Pinpoint the cell where the given text exists, returning its [x, y] midpoint coordinate. 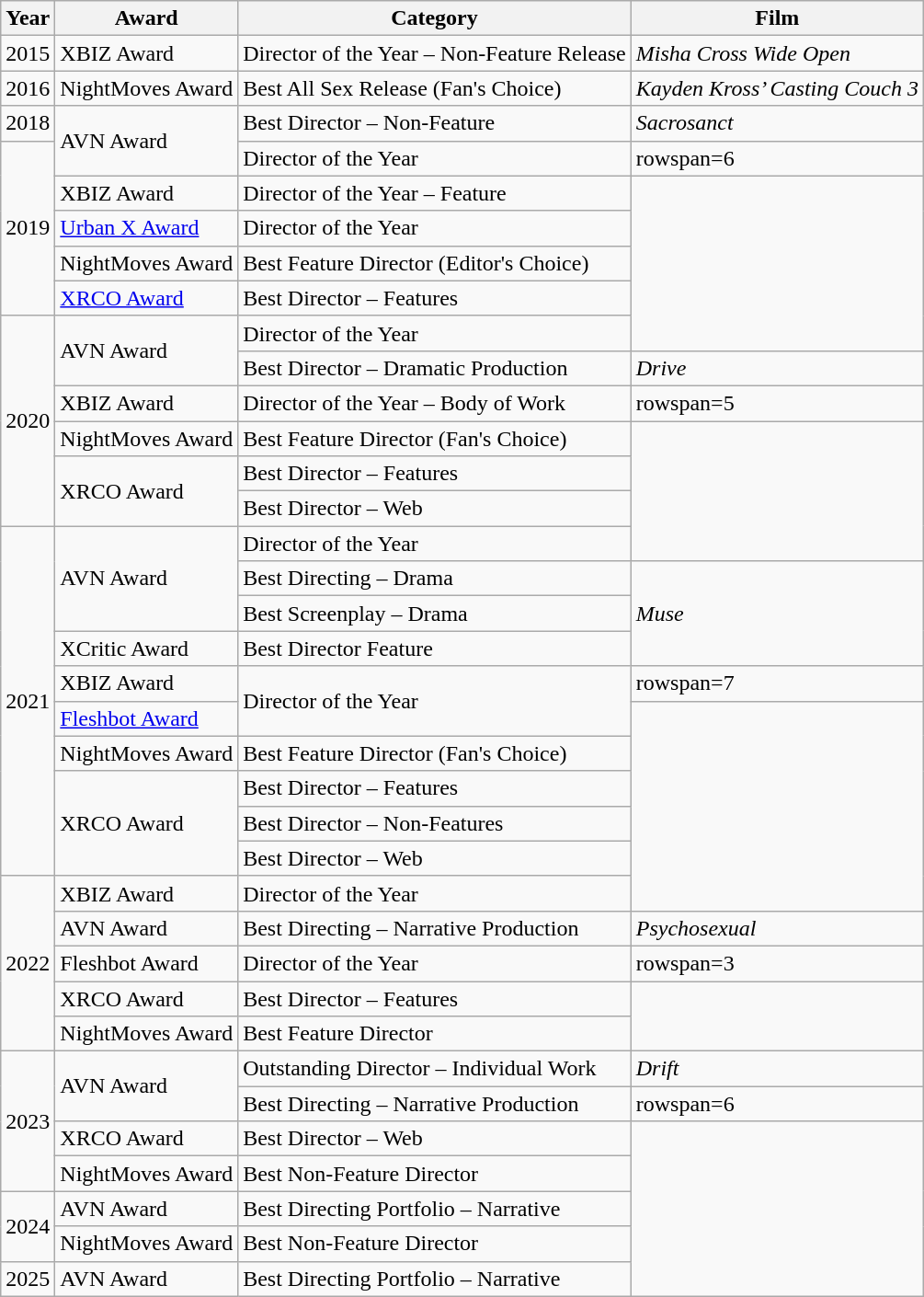
Best Director – Non-Features [435, 823]
2024 [28, 1226]
Best Director – Dramatic Production [435, 368]
Award [147, 18]
Film [777, 18]
2015 [28, 53]
2022 [28, 963]
2016 [28, 88]
Best Director Feature [435, 648]
Muse [777, 614]
Director of the Year – Feature [435, 193]
2018 [28, 123]
rowspan=3 [777, 963]
Misha Cross Wide Open [777, 53]
rowspan=5 [777, 403]
Psychosexual [777, 928]
2025 [28, 1279]
Best Screenplay – Drama [435, 614]
Director of the Year – Body of Work [435, 403]
Sacrosanct [777, 123]
Best All Sex Release (Fan's Choice) [435, 88]
2019 [28, 228]
Director of the Year – Non-Feature Release [435, 53]
Best Feature Director (Editor's Choice) [435, 263]
Best Director – Non-Feature [435, 123]
Drift [777, 1069]
2023 [28, 1121]
Category [435, 18]
Kayden Kross’ Casting Couch 3 [777, 88]
rowspan=7 [777, 683]
Best Feature Director [435, 1034]
Urban X Award [147, 228]
Outstanding Director – Individual Work [435, 1069]
2021 [28, 701]
Best Directing – Drama [435, 579]
Drive [777, 368]
XCritic Award [147, 648]
2020 [28, 420]
Year [28, 18]
